Detect which cell encompasses the target text, then output its (x, y) center coordinate. 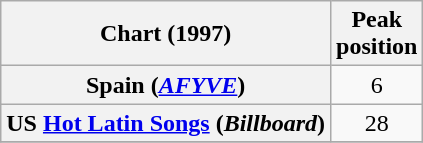
28 (377, 123)
Chart (1997) (166, 34)
Spain (AFYVE) (166, 85)
6 (377, 85)
US Hot Latin Songs (Billboard) (166, 123)
Peakposition (377, 34)
